Scan for the cell matching the given text and deliver its [x, y] coordinate at center. 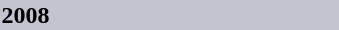
2008 [170, 15]
